Provide the [x, y] coordinate of the cell's center where the given text is located.  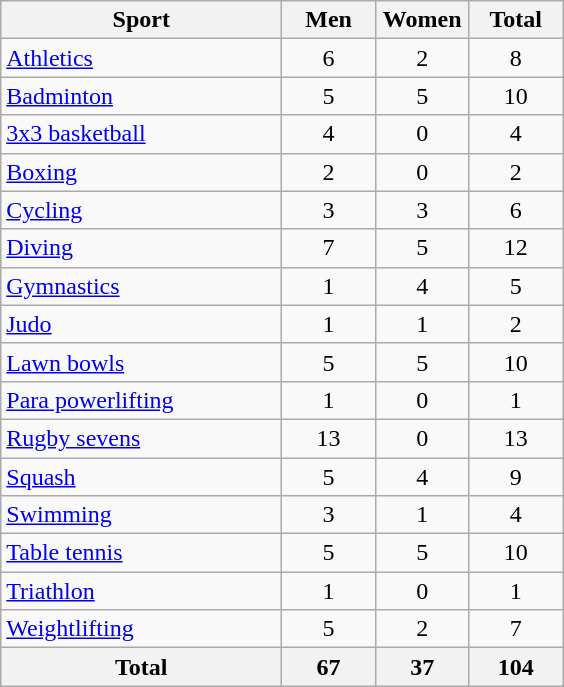
Squash [142, 477]
Women [422, 20]
3x3 basketball [142, 134]
9 [516, 477]
Triathlon [142, 591]
Lawn bowls [142, 362]
Swimming [142, 515]
Badminton [142, 96]
Rugby sevens [142, 438]
37 [422, 667]
67 [329, 667]
12 [516, 248]
Table tennis [142, 553]
Para powerlifting [142, 400]
Athletics [142, 58]
Gymnastics [142, 286]
Sport [142, 20]
Weightlifting [142, 629]
104 [516, 667]
Diving [142, 248]
Judo [142, 324]
Cycling [142, 210]
Men [329, 20]
Boxing [142, 172]
8 [516, 58]
